Find where the given text appears and provide that cell's center as (x, y) coordinate. 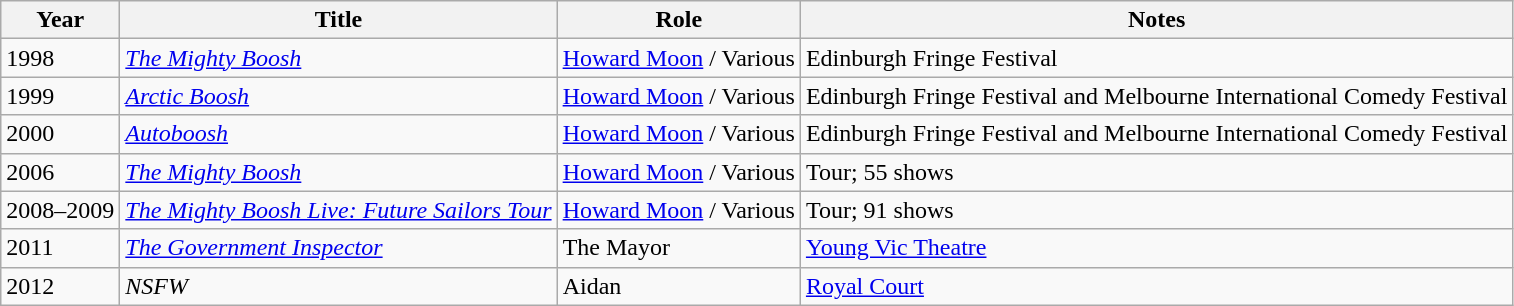
NSFW (338, 286)
Royal Court (1156, 286)
Tour; 91 shows (1156, 210)
Edinburgh Fringe Festival (1156, 58)
Role (678, 20)
Autoboosh (338, 134)
1999 (60, 96)
2008–2009 (60, 210)
2012 (60, 286)
Title (338, 20)
1998 (60, 58)
Aidan (678, 286)
The Government Inspector (338, 248)
Arctic Boosh (338, 96)
2000 (60, 134)
Young Vic Theatre (1156, 248)
Notes (1156, 20)
2011 (60, 248)
Year (60, 20)
Tour; 55 shows (1156, 172)
2006 (60, 172)
The Mighty Boosh Live: Future Sailors Tour (338, 210)
The Mayor (678, 248)
